From the cell containing the given text, extract its center point as [x, y] coordinate. 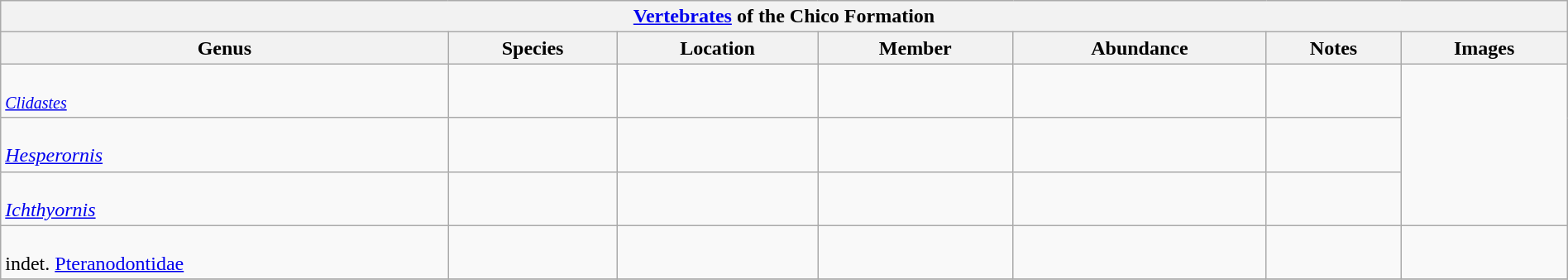
Vertebrates of the Chico Formation [784, 17]
Notes [1333, 48]
Images [1484, 48]
Location [718, 48]
indet. Pteranodontidae [225, 252]
Genus [225, 48]
Ichthyornis [225, 199]
Hesperornis [225, 144]
Member [915, 48]
Species [533, 48]
Clidastes [225, 91]
Abundance [1140, 48]
